Capture the cell that displays the provided text and extract its [X, Y] central coordinate. 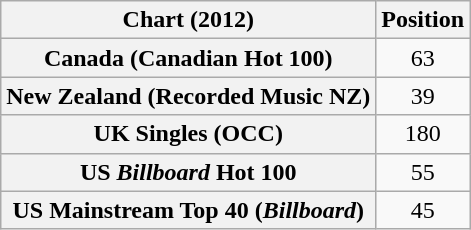
Chart (2012) [188, 20]
55 [423, 172]
180 [423, 134]
US Billboard Hot 100 [188, 172]
39 [423, 96]
New Zealand (Recorded Music NZ) [188, 96]
US Mainstream Top 40 (Billboard) [188, 210]
63 [423, 58]
UK Singles (OCC) [188, 134]
Position [423, 20]
45 [423, 210]
Canada (Canadian Hot 100) [188, 58]
